Find where the given text appears and provide that cell's center as (X, Y) coordinate. 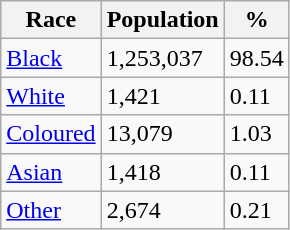
Coloured (51, 134)
Population (162, 20)
White (51, 96)
1.03 (256, 134)
1,253,037 (162, 58)
1,421 (162, 96)
Asian (51, 172)
1,418 (162, 172)
Other (51, 210)
Black (51, 58)
% (256, 20)
0.21 (256, 210)
2,674 (162, 210)
Race (51, 20)
98.54 (256, 58)
13,079 (162, 134)
